Detect which cell encompasses the target text, then output its [X, Y] center coordinate. 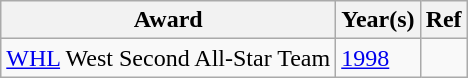
WHL West Second All-Star Team [168, 58]
Year(s) [378, 20]
1998 [378, 58]
Ref [444, 20]
Award [168, 20]
